Search for the cell housing the specified text and yield its (x, y) center coordinate. 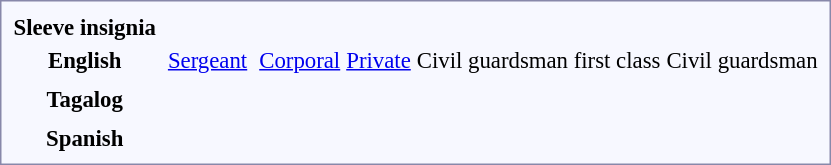
Sleeve insignia (84, 27)
Sergeant (207, 60)
Corporal (300, 60)
Spanish (84, 138)
Tagalog (84, 99)
Civil guardsman first class (538, 60)
English (84, 60)
Private (379, 60)
Civil guardsman (742, 60)
